Scan for the cell matching the given text and deliver its (x, y) coordinate at center. 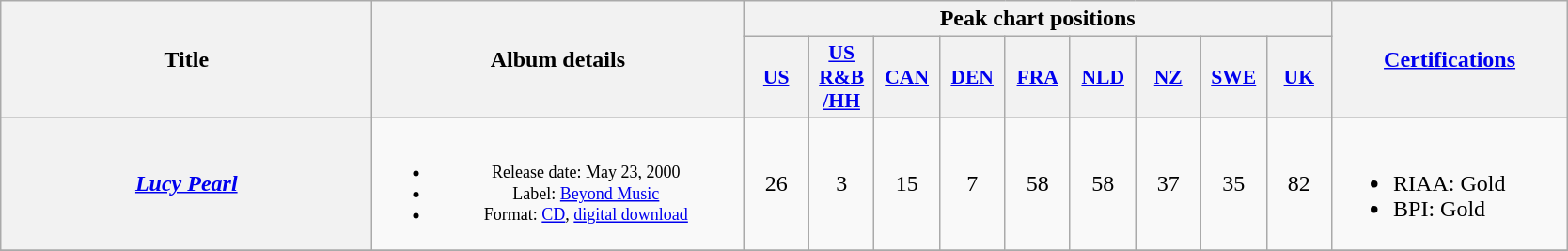
Certifications (1450, 60)
DEN (972, 77)
Lucy Pearl (186, 183)
Release date: May 23, 2000Label: Beyond MusicFormat: CD, digital download (558, 183)
SWE (1233, 77)
US (776, 77)
3 (841, 183)
US R&B/HH (841, 77)
82 (1299, 183)
NLD (1103, 77)
UK (1299, 77)
RIAA: GoldBPI: Gold (1450, 183)
7 (972, 183)
CAN (907, 77)
Album details (558, 60)
37 (1168, 183)
15 (907, 183)
FRA (1038, 77)
35 (1233, 183)
Peak chart positions (1038, 19)
Title (186, 60)
26 (776, 183)
NZ (1168, 77)
